Return [x, y] of the center of cell containing provided text 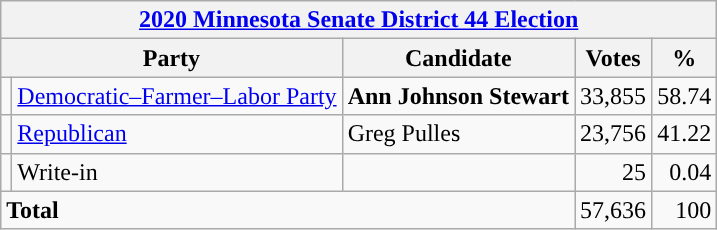
58.74 [684, 96]
Total [288, 210]
Candidate [458, 58]
23,756 [614, 134]
Ann Johnson Stewart [458, 96]
25 [614, 172]
Write-in [177, 172]
Democratic–Farmer–Labor Party [177, 96]
33,855 [614, 96]
100 [684, 210]
Votes [614, 58]
41.22 [684, 134]
Party [172, 58]
0.04 [684, 172]
57,636 [614, 210]
% [684, 58]
Republican [177, 134]
2020 Minnesota Senate District 44 Election [359, 20]
Greg Pulles [458, 134]
